Return the (X, Y) coordinate for the center point of the cell that contains the specified text.  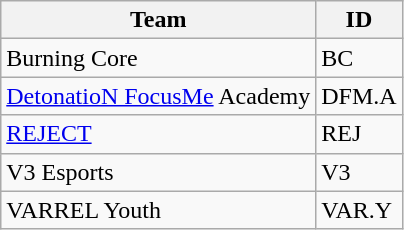
REJ (359, 134)
V3 Esports (158, 172)
Team (158, 20)
VARREL Youth (158, 210)
VAR.Y (359, 210)
ID (359, 20)
Burning Core (158, 58)
DetonatioN FocusMe Academy (158, 96)
V3 (359, 172)
REJECT (158, 134)
BC (359, 58)
DFM.A (359, 96)
